Find where the given text appears and provide that cell's center as (X, Y) coordinate. 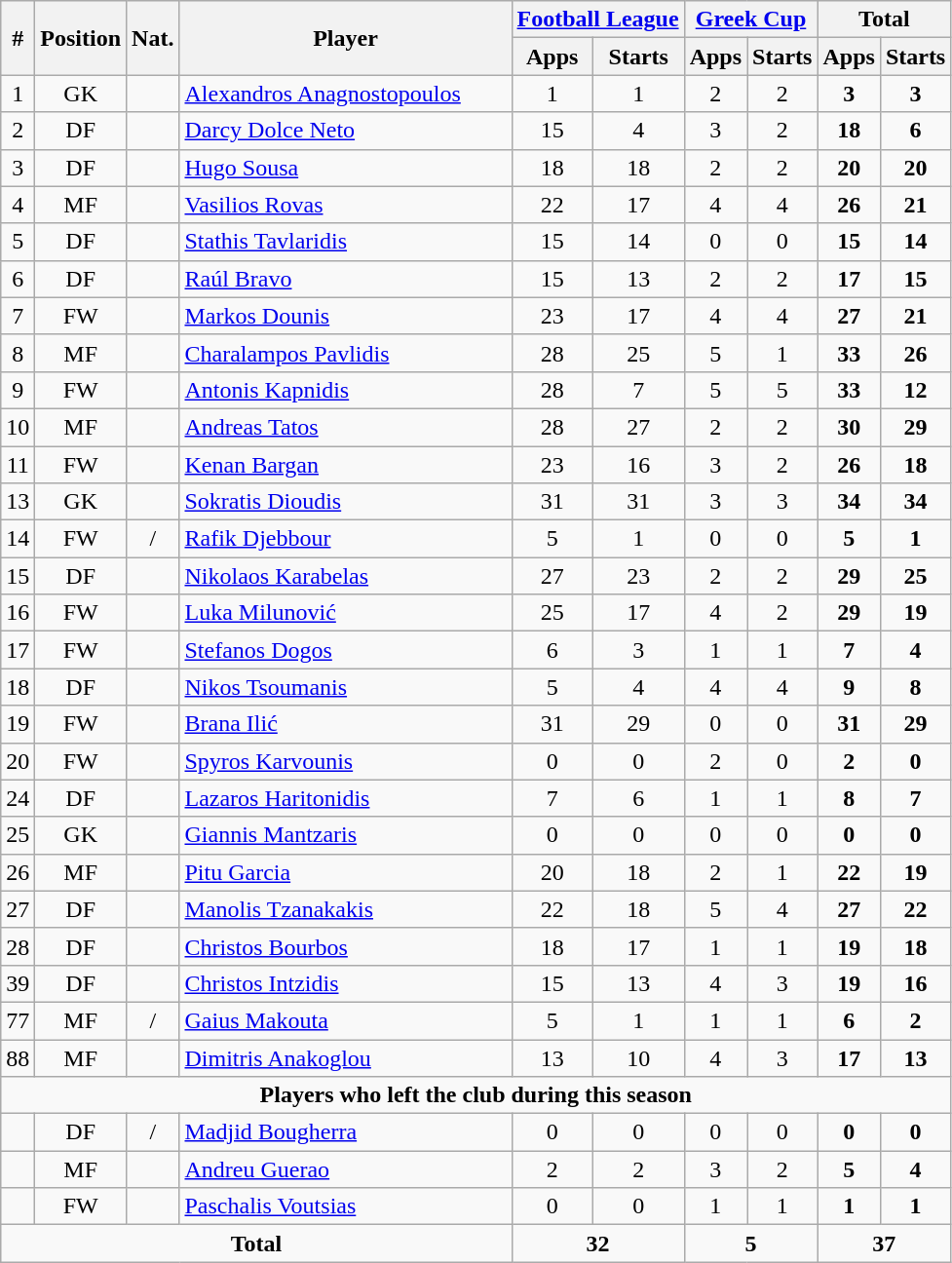
37 (885, 1244)
Darcy Dolce Neto (345, 131)
Nikolaos Karabelas (345, 576)
# (18, 38)
Nikos Tsoumanis (345, 687)
Raúl Bravo (345, 279)
Position (81, 38)
Christos Intzidis (345, 983)
Kenan Bargan (345, 465)
Charalampos Pavlidis (345, 353)
Manolis Tzanakakis (345, 909)
Christos Bourbos (345, 946)
Andreu Guerao (345, 1169)
77 (18, 1020)
Vasilios Rovas (345, 205)
24 (18, 798)
Antonis Kapnidis (345, 390)
Dimitris Anakoglou (345, 1057)
Player (345, 38)
Madjid Bougherra (345, 1132)
Greek Cup (750, 19)
Players who left the club during this season (476, 1095)
Luka Milunović (345, 613)
Nat. (153, 38)
Football League (598, 19)
Alexandros Anagnostopoulos (345, 94)
Gaius Makouta (345, 1020)
Rafik Djebbour (345, 539)
11 (18, 465)
Lazaros Haritonidis (345, 798)
Stefanos Dogos (345, 650)
88 (18, 1057)
Hugo Sousa (345, 168)
12 (915, 390)
Markos Dounis (345, 316)
Paschalis Voutsias (345, 1206)
Brana Ilić (345, 724)
30 (849, 427)
Andreas Tatos (345, 427)
32 (598, 1244)
39 (18, 983)
Stathis Tavlaridis (345, 242)
Pitu Garcia (345, 872)
Sokratis Dioudis (345, 502)
Spyros Karvounis (345, 761)
Giannis Mantzaris (345, 835)
